Identify which cell holds the provided text, then report its [x, y] central coordinate. 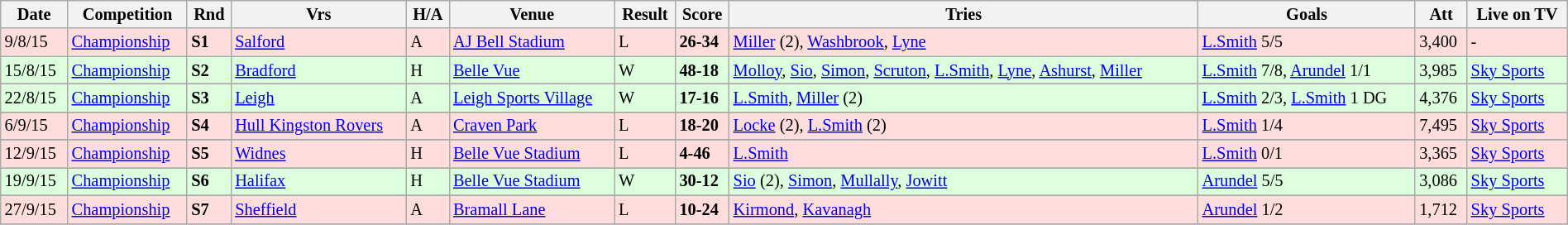
Belle Vue [532, 70]
Live on TV [1517, 14]
Leigh [318, 98]
4-46 [703, 154]
4,376 [1441, 98]
Vrs [318, 14]
L.Smith 1/4 [1307, 126]
S7 [208, 209]
9/8/15 [35, 42]
6/9/15 [35, 126]
Score [703, 14]
S3 [208, 98]
Kirmond, Kavanagh [964, 209]
Bradford [318, 70]
S2 [208, 70]
Att [1441, 14]
Locke (2), L.Smith (2) [964, 126]
L.Smith 5/5 [1307, 42]
10-24 [703, 209]
Tries [964, 14]
H/A [428, 14]
Bramall Lane [532, 209]
S5 [208, 154]
3,365 [1441, 154]
Halifax [318, 181]
S1 [208, 42]
15/8/15 [35, 70]
L.Smith 2/3, L.Smith 1 DG [1307, 98]
Goals [1307, 14]
Date [35, 14]
Venue [532, 14]
27/9/15 [35, 209]
Leigh Sports Village [532, 98]
Arundel 1/2 [1307, 209]
Sio (2), Simon, Mullally, Jowitt [964, 181]
Craven Park [532, 126]
Sheffield [318, 209]
12/9/15 [35, 154]
Molloy, Sio, Simon, Scruton, L.Smith, Lyne, Ashurst, Miller [964, 70]
Salford [318, 42]
L.Smith 7/8, Arundel 1/1 [1307, 70]
S6 [208, 181]
Widnes [318, 154]
18-20 [703, 126]
Rnd [208, 14]
30-12 [703, 181]
3,985 [1441, 70]
S4 [208, 126]
L.Smith 0/1 [1307, 154]
- [1517, 42]
AJ Bell Stadium [532, 42]
3,086 [1441, 181]
7,495 [1441, 126]
19/9/15 [35, 181]
L.Smith, Miller (2) [964, 98]
L.Smith [964, 154]
3,400 [1441, 42]
Hull Kingston Rovers [318, 126]
Result [645, 14]
Competition [127, 14]
48-18 [703, 70]
26-34 [703, 42]
22/8/15 [35, 98]
17-16 [703, 98]
Miller (2), Washbrook, Lyne [964, 42]
1,712 [1441, 209]
Arundel 5/5 [1307, 181]
